Provide the [x, y] coordinate of the cell's center where the given text is located.  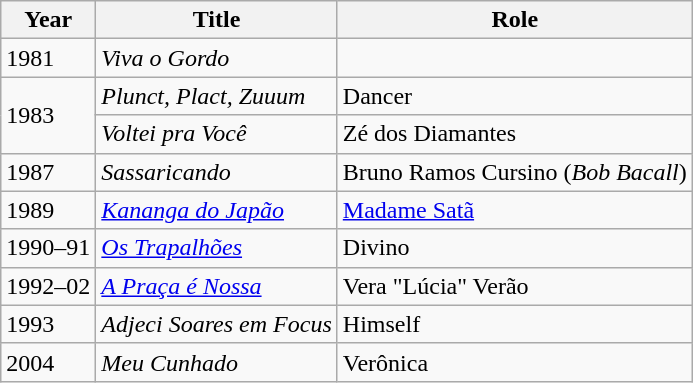
Madame Satã [514, 210]
1989 [48, 210]
Viva o Gordo [216, 58]
Bruno Ramos Cursino (Bob Bacall) [514, 172]
Adjeci Soares em Focus [216, 324]
Vera "Lúcia" Verão [514, 286]
Dancer [514, 96]
Voltei pra Você [216, 134]
Title [216, 20]
Os Trapalhões [216, 248]
Plunct, Plact, Zuuum [216, 96]
Role [514, 20]
Year [48, 20]
Kananga do Japão [216, 210]
2004 [48, 362]
1983 [48, 115]
Verônica [514, 362]
Divino [514, 248]
Sassaricando [216, 172]
Himself [514, 324]
A Praça é Nossa [216, 286]
1992–02 [48, 286]
1990–91 [48, 248]
1987 [48, 172]
Meu Cunhado [216, 362]
1981 [48, 58]
1993 [48, 324]
Zé dos Diamantes [514, 134]
